For the text-containing cell, return its midpoint in [x, y] coordinate format. 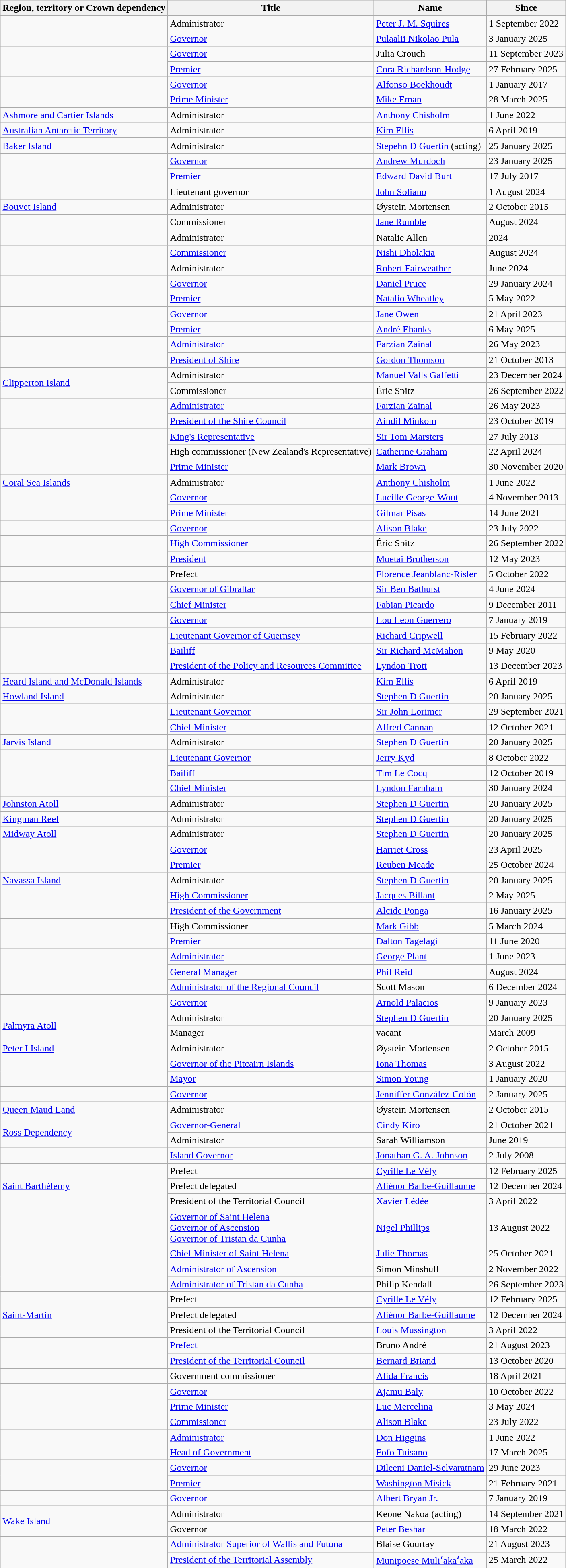
4 June 2024 [526, 589]
Jacques Billant [430, 895]
5 May 2022 [526, 299]
1 January 2017 [526, 84]
Cora Richardson-Hodge [430, 69]
Gordon Thomson [430, 360]
Governor-General [271, 1125]
Don Higgins [430, 1437]
21 October 2021 [526, 1125]
Governor of the Pitcairn Islands [271, 1064]
22 April 2024 [526, 452]
11 September 2023 [526, 54]
18 April 2021 [526, 1376]
2 May 2025 [526, 895]
Lyndon Trott [430, 666]
Jane Rumble [430, 222]
3 May 2024 [526, 1406]
vacant [430, 1033]
Australian Antarctic Territory [84, 130]
Sir Tom Marsters [430, 436]
29 September 2021 [526, 712]
Reuben Meade [430, 865]
Island Governor [271, 1155]
Governor of Gibraltar [271, 589]
9 May 2020 [526, 650]
Phil Reid [430, 972]
Moetai Brotherson [430, 559]
Tim Le Cocq [430, 773]
Peter J. M. Squires [430, 23]
Julie Thomas [430, 1254]
Lieutenant governor [271, 192]
Since [526, 8]
Xavier Lédée [430, 1201]
13 October 2020 [526, 1361]
14 September 2021 [526, 1514]
Lyndon Farnham [430, 788]
Heard Island and McDonald Islands [84, 681]
12 May 2023 [526, 559]
1 June 2023 [526, 957]
18 March 2022 [526, 1529]
Alfred Cannan [430, 727]
Johnston Atoll [84, 803]
Gilmar Pisas [430, 513]
Jane Owen [430, 314]
Stepehn D Guertin (acting) [430, 146]
Peter Beshar [430, 1529]
29 January 2024 [526, 283]
29 June 2023 [526, 1468]
Scott Mason [430, 987]
Philip Kendall [430, 1284]
June 2019 [526, 1140]
4 November 2013 [526, 498]
21 February 2021 [526, 1483]
Peter I Island [84, 1048]
King's Representative [271, 436]
Administrator of Ascension [271, 1269]
Ross Dependency [84, 1132]
28 March 2025 [526, 100]
1 September 2022 [526, 23]
Wake Island [84, 1521]
Bruno André [430, 1345]
Edward David Burt [430, 176]
2 January 2025 [526, 1094]
15 February 2022 [526, 635]
Sir John Lorimer [430, 712]
Washington Misick [430, 1483]
Chief Minister of Saint Helena [271, 1254]
Lieutenant Governor of Guernsey [271, 635]
Mayor [271, 1079]
6 May 2025 [526, 329]
President [271, 559]
Albert Bryan Jr. [430, 1498]
Manuel Valls Galfetti [430, 375]
1 August 2024 [526, 192]
Jonathan G. A. Johnson [430, 1155]
23 December 2024 [526, 375]
9 December 2011 [526, 605]
Cindy Kiro [430, 1125]
3 January 2025 [526, 39]
Harriet Cross [430, 849]
12 October 2021 [526, 727]
President of Shire [271, 360]
George Plant [430, 957]
Luc Mercelina [430, 1406]
11 June 2020 [526, 941]
Jenniffer González-Colón [430, 1094]
Sir Ben Bathurst [430, 589]
1 January 2020 [526, 1079]
Title [271, 8]
Fabian Picardo [430, 605]
Richard Cripwell [430, 635]
Region, territory or Crown dependency [84, 8]
14 June 2021 [526, 513]
Nishi Dholakia [430, 253]
Manager [271, 1033]
17 July 2017 [526, 176]
Palmyra Atoll [84, 1025]
3 August 2022 [526, 1064]
27 July 2013 [526, 436]
10 October 2022 [526, 1391]
Florence Jeanblanc-Risler [430, 574]
25 October 2024 [526, 865]
13 December 2023 [526, 666]
President of the Territorial Assembly [271, 1560]
25 March 2022 [526, 1560]
Lucille George-Wout [430, 498]
Government commissioner [271, 1376]
21 April 2023 [526, 314]
High commissioner (New Zealand's Representative) [271, 452]
Mark Gibb [430, 926]
Navassa Island [84, 880]
March 2009 [526, 1033]
6 December 2024 [526, 987]
Coral Sea Islands [84, 482]
Administrator of the Regional Council [271, 987]
Pulaalii Nikolao Pula [430, 39]
Sarah Williamson [430, 1140]
Alida Francis [430, 1376]
Alcide Ponga [430, 910]
Saint Barthélemy [84, 1186]
23 April 2025 [526, 849]
2 July 2008 [526, 1155]
Robert Fairweather [430, 268]
General Manager [271, 972]
5 October 2022 [526, 574]
Arnold Palacios [430, 1002]
Munipoese Muliʻakaʻaka [430, 1560]
André Ebanks [430, 329]
President of the Policy and Resources Committee [271, 666]
30 January 2024 [526, 788]
Clipperton Island [84, 383]
Baker Island [84, 146]
25 January 2025 [526, 146]
Administrator of Tristan da Cunha [271, 1284]
Simon Minshull [430, 1269]
25 October 2021 [526, 1254]
Dileeni Daniel-Selvaratnam [430, 1468]
2024 [526, 238]
26 September 2023 [526, 1284]
June 2024 [526, 268]
Saint-Martin [84, 1315]
Mark Brown [430, 467]
13 August 2022 [526, 1228]
Blaise Gourtay [430, 1544]
Fofo Tuisano [430, 1453]
Catherine Graham [430, 452]
Midway Atoll [84, 834]
Sir Richard McMahon [430, 650]
Andrew Murdoch [430, 161]
Kingman Reef [84, 819]
9 January 2023 [526, 1002]
Governor of Saint HelenaGovernor of AscensionGovernor of Tristan da Cunha [271, 1228]
Bouvet Island [84, 207]
Jerry Kyd [430, 758]
Julia Crouch [430, 54]
Daniel Pruce [430, 283]
27 February 2025 [526, 69]
23 October 2019 [526, 421]
Keone Nakoa (acting) [430, 1514]
Dalton Tagelagi [430, 941]
8 October 2022 [526, 758]
Administrator Superior of Wallis and Futuna [271, 1544]
Ajamu Baly [430, 1391]
Ashmore and Cartier Islands [84, 115]
Head of Government [271, 1453]
Natalio Wheatley [430, 299]
John Soliano [430, 192]
President of the Shire Council [271, 421]
Howland Island [84, 697]
Jarvis Island [84, 742]
Natalie Allen [430, 238]
17 March 2025 [526, 1453]
12 October 2019 [526, 773]
Lou Leon Guerrero [430, 620]
Name [430, 8]
Louis Mussington [430, 1330]
Mike Eman [430, 100]
Aindil Minkom [430, 421]
5 March 2024 [526, 926]
30 November 2020 [526, 467]
Alfonso Boekhoudt [430, 84]
Queen Maud Land [84, 1109]
23 January 2025 [526, 161]
2 November 2022 [526, 1269]
21 October 2013 [526, 360]
Bernard Briand [430, 1361]
16 January 2025 [526, 910]
Nigel Phillips [430, 1228]
President of the Government [271, 910]
Simon Young [430, 1079]
Iona Thomas [430, 1064]
